Locate the cell with the specified text and output its (X, Y) center coordinate. 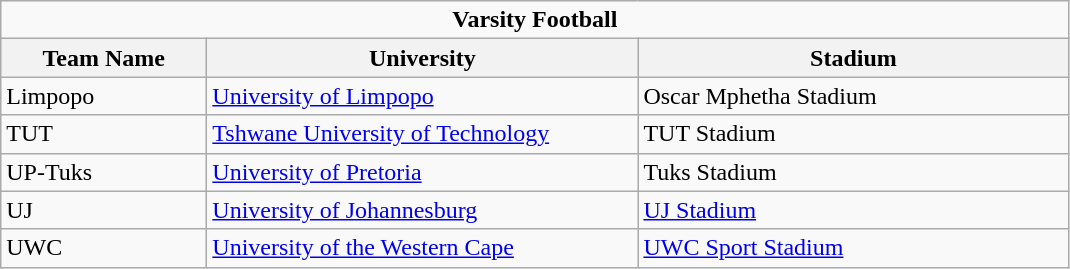
UWC (104, 248)
Oscar Mphetha Stadium (854, 96)
UWC Sport Stadium (854, 248)
Limpopo (104, 96)
UJ (104, 210)
UJ Stadium (854, 210)
UP-Tuks (104, 172)
TUT Stadium (854, 134)
University of the Western Cape (422, 248)
University of Johannesburg (422, 210)
Varsity Football (535, 20)
Team Name (104, 58)
University of Pretoria (422, 172)
University (422, 58)
Tshwane University of Technology (422, 134)
TUT (104, 134)
Tuks Stadium (854, 172)
Stadium (854, 58)
University of Limpopo (422, 96)
